From the cell containing the given text, extract its center point as [X, Y] coordinate. 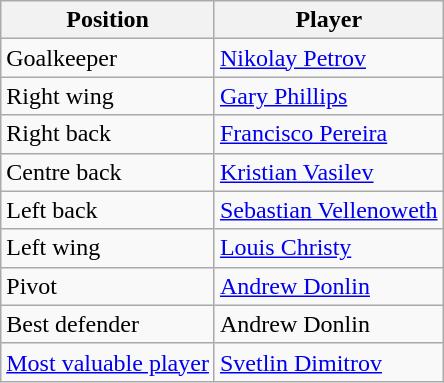
Most valuable player [108, 362]
Right wing [108, 96]
Gary Phillips [328, 96]
Centre back [108, 172]
Player [328, 20]
Louis Christy [328, 248]
Goalkeeper [108, 58]
Right back [108, 134]
Pivot [108, 286]
Left back [108, 210]
Francisco Pereira [328, 134]
Svetlin Dimitrov [328, 362]
Left wing [108, 248]
Position [108, 20]
Sebastian Vellenoweth [328, 210]
Best defender [108, 324]
Nikolay Petrov [328, 58]
Kristian Vasilev [328, 172]
